From the cell containing the given text, extract its center point as (X, Y) coordinate. 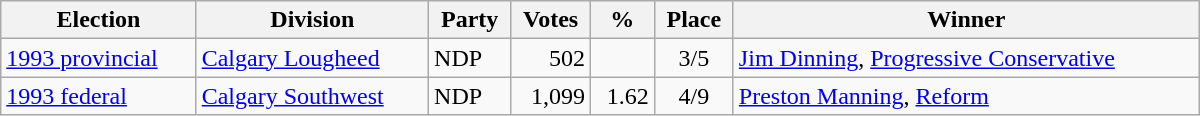
Votes (551, 20)
% (622, 20)
Place (694, 20)
Calgary Lougheed (312, 58)
Division (312, 20)
Winner (966, 20)
1993 federal (98, 96)
3/5 (694, 58)
1993 provincial (98, 58)
Jim Dinning, Progressive Conservative (966, 58)
1,099 (551, 96)
502 (551, 58)
Election (98, 20)
1.62 (622, 96)
Preston Manning, Reform (966, 96)
Calgary Southwest (312, 96)
4/9 (694, 96)
Party (470, 20)
